Detect which cell encompasses the target text, then output its [x, y] center coordinate. 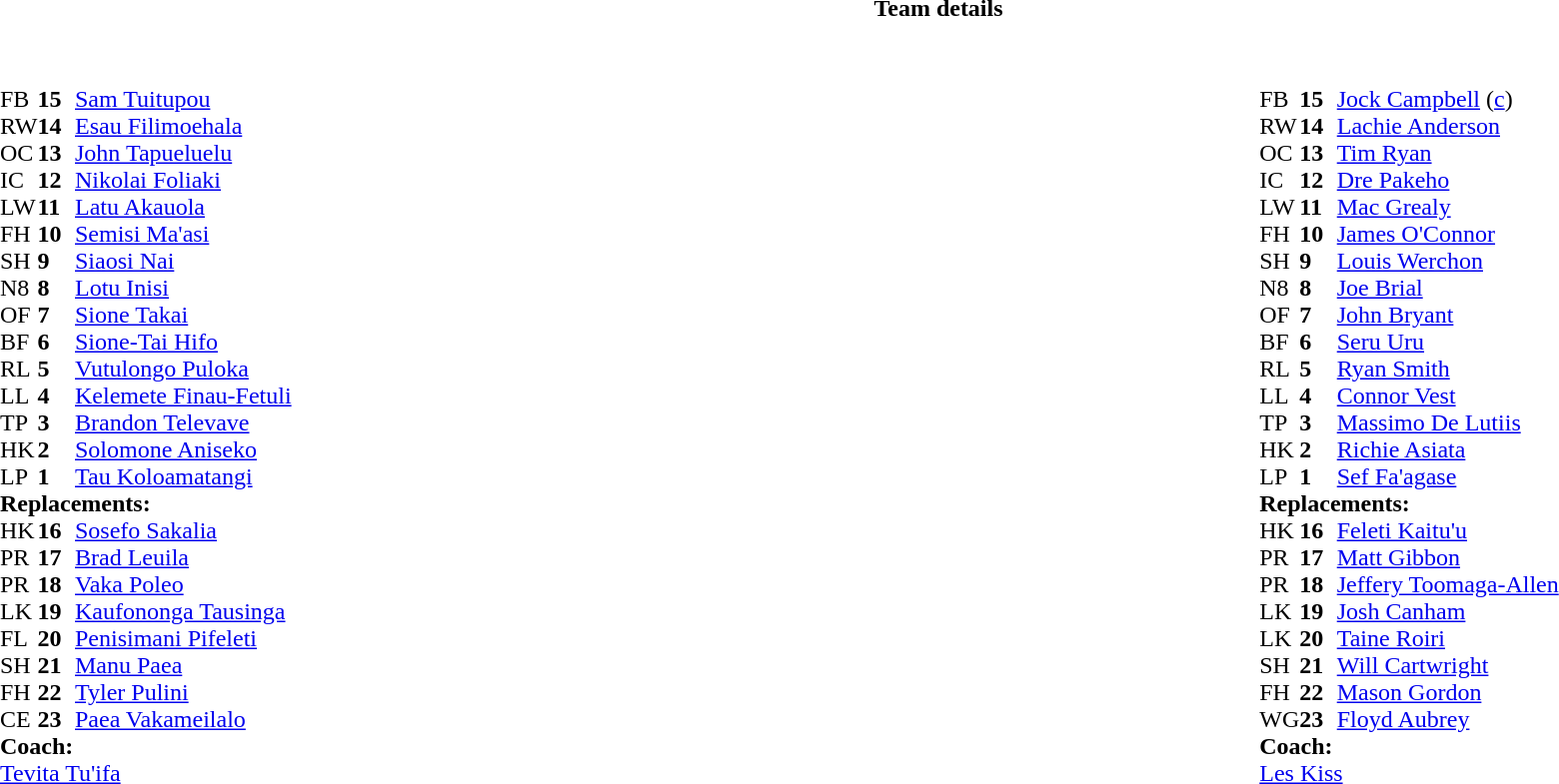
Penisimani Pifeleti [184, 639]
Nikolai Foliaki [184, 180]
Lachie Anderson [1448, 126]
FL [19, 639]
Massimo De Lutiis [1448, 423]
John Tapueluelu [184, 154]
Jeffery Toomaga-Allen [1448, 585]
Sam Tuitupou [184, 100]
Solomone Aniseko [184, 449]
Josh Canham [1448, 611]
Connor Vest [1448, 395]
Paea Vakameilalo [184, 719]
Latu Akauola [184, 208]
John Bryant [1448, 316]
Louis Werchon [1448, 262]
Semisi Ma'asi [184, 234]
CE [19, 719]
James O'Connor [1448, 234]
Brad Leuila [184, 557]
Richie Asiata [1448, 449]
Sef Fa'agase [1448, 477]
Esau Filimoehala [184, 126]
Kaufononga Tausinga [184, 611]
Feleti Kaitu'u [1448, 531]
Mason Gordon [1448, 693]
Manu Paea [184, 665]
Brandon Televave [184, 423]
Siaosi Nai [184, 262]
WG [1279, 719]
Kelemete Finau-Fetuli [184, 395]
Taine Roiri [1448, 639]
Seru Uru [1448, 342]
Floyd Aubrey [1448, 719]
Sione-Tai Hifo [184, 342]
Matt Gibbon [1448, 557]
Vutulongo Puloka [184, 370]
Jock Campbell (c) [1448, 100]
Will Cartwright [1448, 665]
Tau Koloamatangi [184, 477]
Mac Grealy [1448, 208]
Sione Takai [184, 316]
Lotu Inisi [184, 288]
Tyler Pulini [184, 693]
Tim Ryan [1448, 154]
Joe Brial [1448, 288]
Sosefo Sakalia [184, 531]
Vaka Poleo [184, 585]
Dre Pakeho [1448, 180]
Ryan Smith [1448, 370]
